Scan for the cell matching the given text and deliver its (X, Y) coordinate at center. 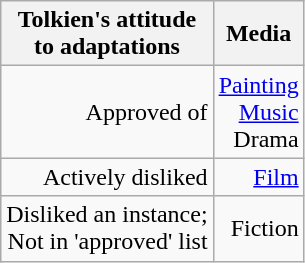
Tolkien's attitudeto adaptations (107, 34)
Disliked an instance;Not in 'approved' list (107, 228)
Actively disliked (107, 177)
Film (258, 177)
Fiction (258, 228)
Media (258, 34)
Approved of (107, 112)
Painting Music Drama (258, 112)
